Search for the cell housing the specified text and yield its [x, y] center coordinate. 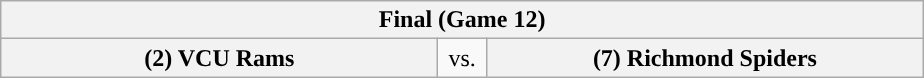
vs. [462, 58]
Final (Game 12) [462, 20]
(7) Richmond Spiders [704, 58]
(2) VCU Rams [220, 58]
